Return [X, Y] of the center of cell containing provided text 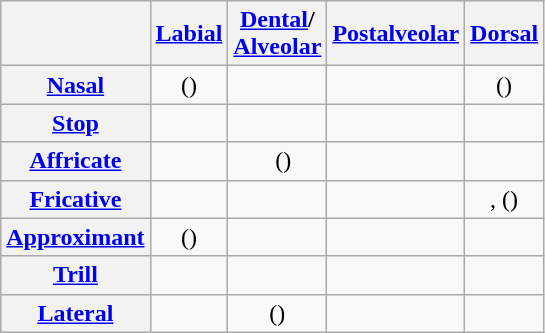
Trill [76, 275]
Stop [76, 123]
Labial [189, 34]
Affricate [76, 161]
Approximant [76, 237]
, () [504, 199]
Fricative [76, 199]
Dental/Alveolar [278, 34]
Nasal [76, 85]
Lateral [76, 313]
Postalveolar [396, 34]
Dorsal [504, 34]
